Detect which cell encompasses the target text, then output its (X, Y) center coordinate. 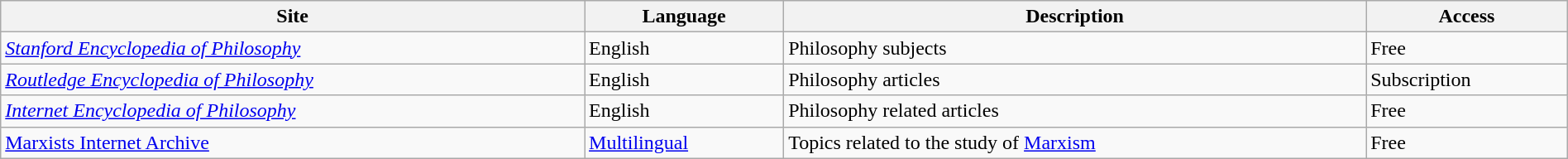
Multilingual (685, 142)
Access (1467, 17)
Philosophy articles (1075, 79)
Subscription (1467, 79)
Philosophy subjects (1075, 48)
Topics related to the study of Marxism (1075, 142)
Description (1075, 17)
Site (293, 17)
Language (685, 17)
Philosophy related articles (1075, 111)
Internet Encyclopedia of Philosophy (293, 111)
Stanford Encyclopedia of Philosophy (293, 48)
Routledge Encyclopedia of Philosophy (293, 79)
Marxists Internet Archive (293, 142)
